Identify which cell holds the provided text, then report its [x, y] central coordinate. 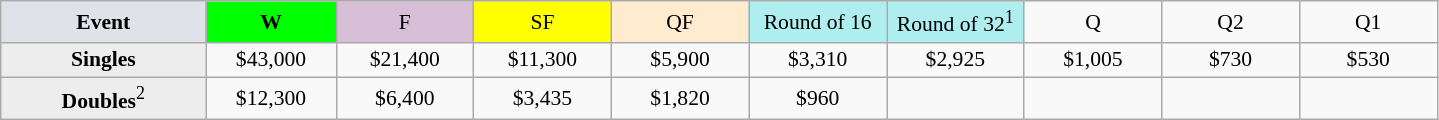
Q [1093, 22]
Q2 [1231, 22]
$3,435 [543, 98]
$21,400 [405, 60]
Q1 [1368, 22]
$2,925 [955, 60]
$3,310 [818, 60]
$1,005 [1093, 60]
$960 [818, 98]
$1,820 [680, 98]
Event [104, 22]
W [271, 22]
Round of 16 [818, 22]
$730 [1231, 60]
Doubles2 [104, 98]
F [405, 22]
$5,900 [680, 60]
$11,300 [543, 60]
Round of 321 [955, 22]
$530 [1368, 60]
$6,400 [405, 98]
SF [543, 22]
QF [680, 22]
$43,000 [271, 60]
$12,300 [271, 98]
Singles [104, 60]
